Provide the (x, y) coordinate of the cell's center where the given text is located.  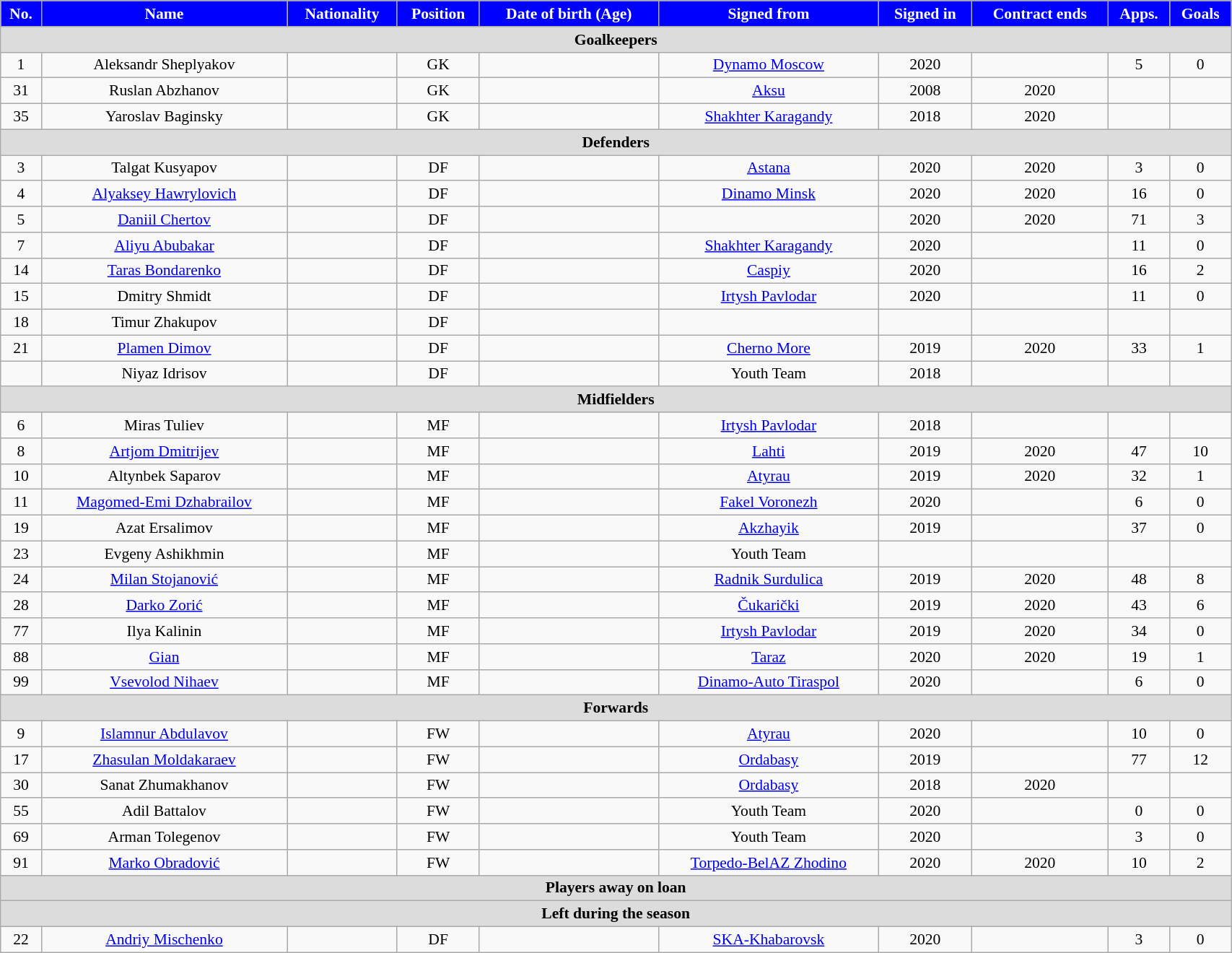
Timur Zhakupov (165, 323)
Taras Bondarenko (165, 271)
Daniil Chertov (165, 219)
Name (165, 14)
Taraz (769, 657)
Ruslan Abzhanov (165, 91)
Darko Zorić (165, 606)
SKA-Khabarovsk (769, 940)
Magomed-Emi Dzhabrailov (165, 502)
91 (21, 863)
Akzhayik (769, 528)
Aliyu Abubakar (165, 245)
23 (21, 554)
88 (21, 657)
Plamen Dimov (165, 348)
Adil Battalov (165, 811)
33 (1139, 348)
32 (1139, 476)
Andriy Mischenko (165, 940)
Miras Tuliev (165, 425)
Azat Ersalimov (165, 528)
35 (21, 117)
Marko Obradović (165, 863)
21 (21, 348)
Lahti (769, 451)
Midfielders (616, 400)
17 (21, 760)
Sanat Zhumakhanov (165, 786)
22 (21, 940)
Fakel Voronezh (769, 502)
24 (21, 580)
Position (438, 14)
Milan Stojanović (165, 580)
Altynbek Saparov (165, 476)
Goals (1201, 14)
71 (1139, 219)
Contract ends (1039, 14)
Gian (165, 657)
Niyaz Idrisov (165, 374)
Dynamo Moscow (769, 65)
Aksu (769, 91)
4 (21, 194)
Ilya Kalinin (165, 631)
Signed from (769, 14)
69 (21, 837)
12 (1201, 760)
Defenders (616, 142)
Čukarički (769, 606)
Aleksandr Sheplyakov (165, 65)
47 (1139, 451)
30 (21, 786)
Yaroslav Baginsky (165, 117)
Islamnur Abdulavov (165, 734)
18 (21, 323)
Signed in (925, 14)
Zhasulan Moldakaraev (165, 760)
48 (1139, 580)
2008 (925, 91)
Alyaksey Hawrylovich (165, 194)
15 (21, 297)
Cherno More (769, 348)
Evgeny Ashikhmin (165, 554)
Arman Tolegenov (165, 837)
Caspiy (769, 271)
Apps. (1139, 14)
Dinamo Minsk (769, 194)
28 (21, 606)
Radnik Surdulica (769, 580)
9 (21, 734)
31 (21, 91)
37 (1139, 528)
Date of birth (Age) (569, 14)
Vsevolod Nihaev (165, 682)
Talgat Kusyapov (165, 168)
Torpedo-BelAZ Zhodino (769, 863)
Dmitry Shmidt (165, 297)
34 (1139, 631)
Nationality (342, 14)
Dinamo-Auto Tiraspol (769, 682)
43 (1139, 606)
Goalkeepers (616, 40)
7 (21, 245)
55 (21, 811)
Artjom Dmitrijev (165, 451)
Players away on loan (616, 888)
Forwards (616, 708)
Astana (769, 168)
14 (21, 271)
Left during the season (616, 914)
No. (21, 14)
99 (21, 682)
